Extract the [x, y] coordinate from the center of the cell holding the provided text.  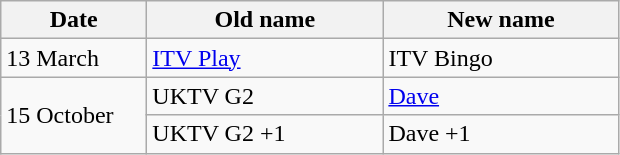
ITV Bingo [501, 58]
New name [501, 20]
ITV Play [265, 58]
Old name [265, 20]
Dave +1 [501, 134]
Dave [501, 96]
UKTV G2 +1 [265, 134]
Date [74, 20]
UKTV G2 [265, 96]
13 March [74, 58]
15 October [74, 115]
